Provide the (x, y) coordinate of the cell's center where the given text is located.  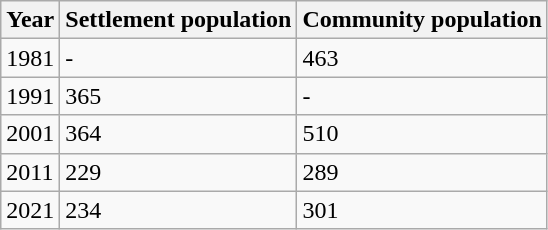
1991 (30, 96)
1981 (30, 58)
2021 (30, 210)
301 (422, 210)
510 (422, 134)
289 (422, 172)
2011 (30, 172)
2001 (30, 134)
234 (178, 210)
364 (178, 134)
Community population (422, 20)
365 (178, 96)
Year (30, 20)
229 (178, 172)
463 (422, 58)
Settlement population (178, 20)
